Identify which cell holds the provided text, then report its (x, y) central coordinate. 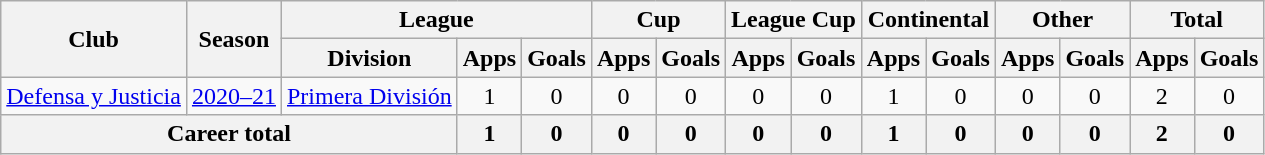
Continental (928, 20)
Defensa y Justicia (94, 96)
2020–21 (234, 96)
Season (234, 39)
Club (94, 39)
Other (1062, 20)
Total (1197, 20)
League Cup (794, 20)
League (436, 20)
Primera División (369, 96)
Division (369, 58)
Career total (229, 134)
Cup (658, 20)
